For the text-containing cell, return its midpoint in (X, Y) coordinate format. 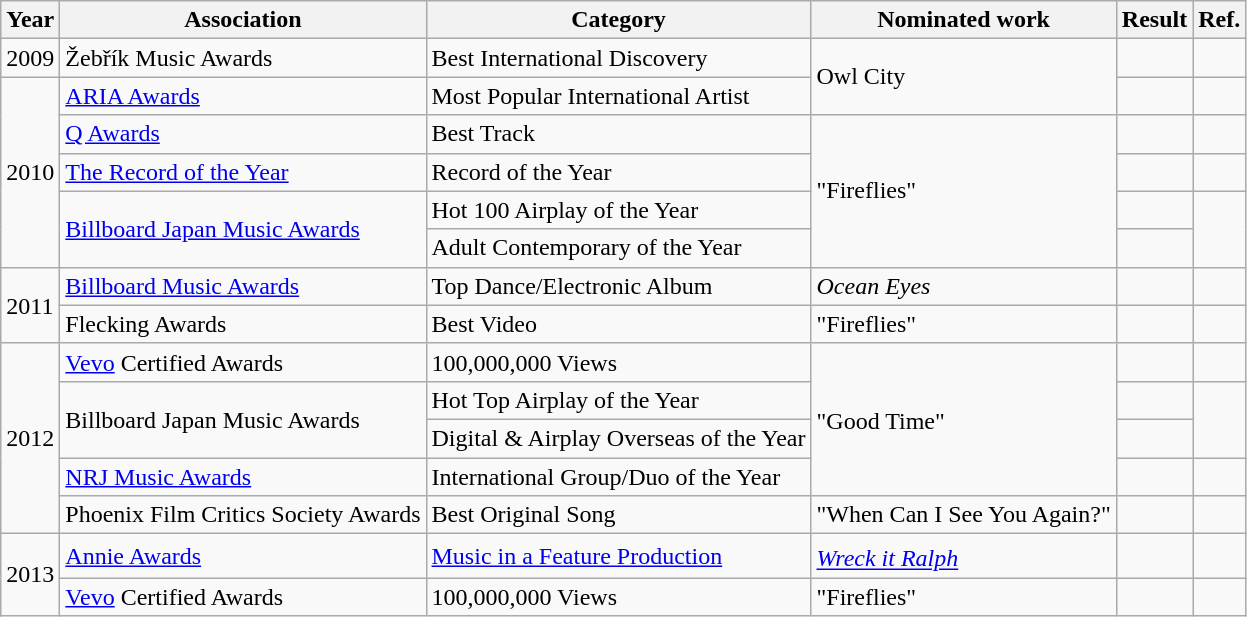
Wreck it Ralph (964, 556)
Q Awards (243, 134)
Top Dance/Electronic Album (618, 286)
Record of the Year (618, 172)
The Record of the Year (243, 172)
Owl City (964, 77)
2010 (30, 172)
ARIA Awards (243, 96)
Best Track (618, 134)
Year (30, 20)
Best Original Song (618, 515)
Result (1154, 20)
"When Can I See You Again?" (964, 515)
Hot Top Airplay of the Year (618, 400)
"Good Time" (964, 419)
Category (618, 20)
Nominated work (964, 20)
Phoenix Film Critics Society Awards (243, 515)
Ref. (1220, 20)
Best Video (618, 324)
International Group/Duo of the Year (618, 477)
Best International Discovery (618, 58)
Most Popular International Artist (618, 96)
Billboard Music Awards (243, 286)
2011 (30, 305)
Music in a Feature Production (618, 556)
Žebřík Music Awards (243, 58)
Digital & Airplay Overseas of the Year (618, 438)
Association (243, 20)
Adult Contemporary of the Year (618, 248)
Ocean Eyes (964, 286)
Flecking Awards (243, 324)
2009 (30, 58)
2013 (30, 576)
Annie Awards (243, 556)
Hot 100 Airplay of the Year (618, 210)
2012 (30, 438)
NRJ Music Awards (243, 477)
